Search for the cell housing the specified text and yield its [X, Y] center coordinate. 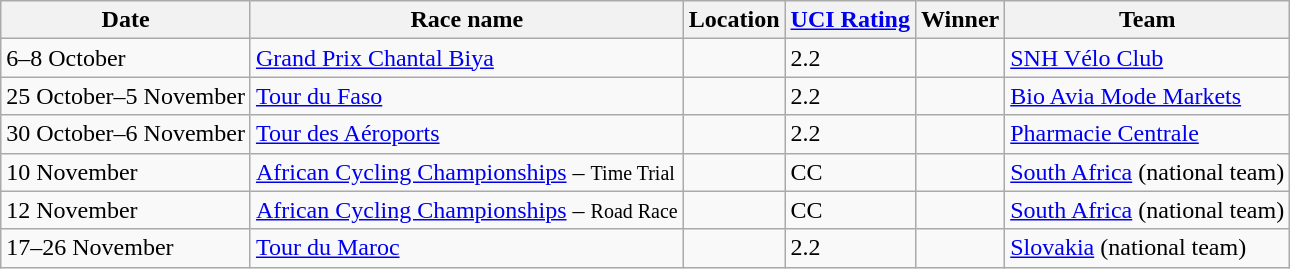
17–26 November [126, 248]
Slovakia (national team) [1148, 248]
UCI Rating [850, 20]
Tour des Aéroports [466, 134]
10 November [126, 172]
African Cycling Championships – Road Race [466, 210]
Team [1148, 20]
6–8 October [126, 58]
Location [734, 20]
Grand Prix Chantal Biya [466, 58]
Winner [960, 20]
Tour du Faso [466, 96]
African Cycling Championships – Time Trial [466, 172]
Pharmacie Centrale [1148, 134]
Bio Avia Mode Markets [1148, 96]
SNH Vélo Club [1148, 58]
12 November [126, 210]
30 October–6 November [126, 134]
Date [126, 20]
Race name [466, 20]
25 October–5 November [126, 96]
Tour du Maroc [466, 248]
